Return the [x, y] coordinate for the center point of the cell that contains the specified text.  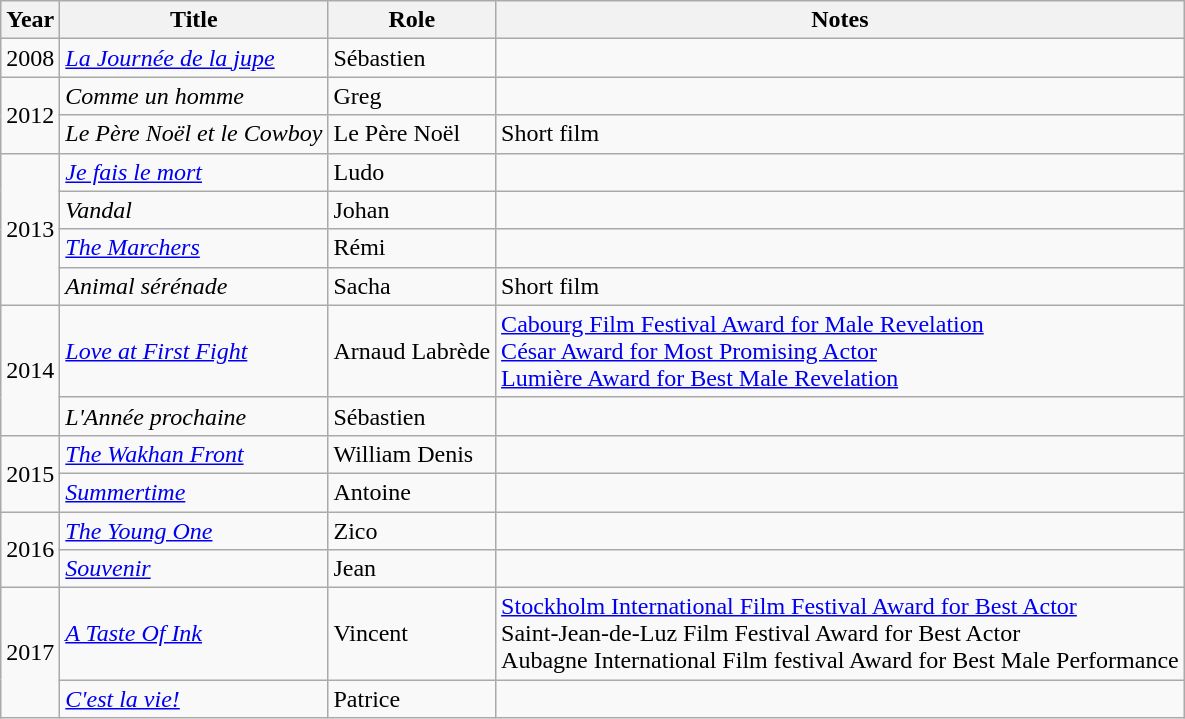
Vandal [194, 210]
Title [194, 20]
2014 [30, 370]
2008 [30, 58]
Je fais le mort [194, 172]
Animal sérénade [194, 286]
Antoine [412, 492]
A Taste Of Ink [194, 634]
Summertime [194, 492]
William Denis [412, 454]
Rémi [412, 248]
Zico [412, 531]
2013 [30, 229]
Comme un homme [194, 96]
Year [30, 20]
Johan [412, 210]
The Young One [194, 531]
La Journée de la jupe [194, 58]
C'est la vie! [194, 699]
The Marchers [194, 248]
Love at First Fight [194, 351]
2012 [30, 115]
Notes [840, 20]
Patrice [412, 699]
L'Année prochaine [194, 416]
Jean [412, 569]
2015 [30, 473]
Role [412, 20]
Le Père Noël et le Cowboy [194, 134]
Arnaud Labrède [412, 351]
Vincent [412, 634]
Sacha [412, 286]
Greg [412, 96]
Souvenir [194, 569]
The Wakhan Front [194, 454]
Ludo [412, 172]
2016 [30, 550]
Le Père Noël [412, 134]
Cabourg Film Festival Award for Male RevelationCésar Award for Most Promising ActorLumière Award for Best Male Revelation [840, 351]
2017 [30, 653]
